Output the [X, Y] coordinate of the center of the cell containing the given text.  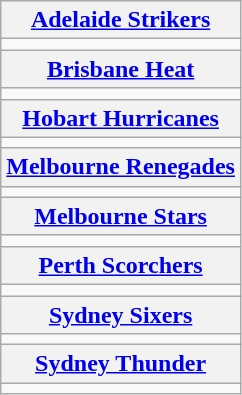
Hobart Hurricanes [121, 118]
Melbourne Renegades [121, 167]
Adelaide Strikers [121, 20]
Brisbane Heat [121, 69]
Sydney Sixers [121, 315]
Sydney Thunder [121, 364]
Perth Scorchers [121, 265]
Melbourne Stars [121, 216]
